Extract the (X, Y) coordinate from the center of the cell holding the provided text.  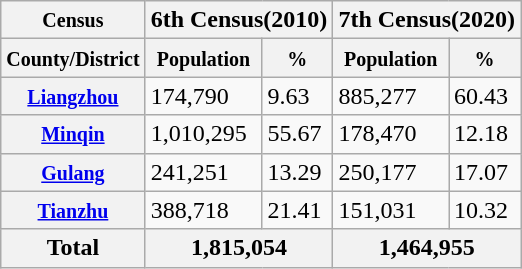
60.43 (485, 96)
Tianzhu (73, 210)
21.41 (298, 210)
1,815,054 (239, 248)
241,251 (204, 172)
1,010,295 (204, 134)
9.63 (298, 96)
Census (73, 20)
250,177 (391, 172)
12.18 (485, 134)
6th Census(2010) (239, 20)
174,790 (204, 96)
Minqin (73, 134)
County/District (73, 58)
885,277 (391, 96)
178,470 (391, 134)
17.07 (485, 172)
7th Census(2020) (427, 20)
Liangzhou (73, 96)
10.32 (485, 210)
1,464,955 (427, 248)
Total (73, 248)
388,718 (204, 210)
13.29 (298, 172)
Gulang (73, 172)
55.67 (298, 134)
151,031 (391, 210)
